Detect which cell encompasses the target text, then output its (x, y) center coordinate. 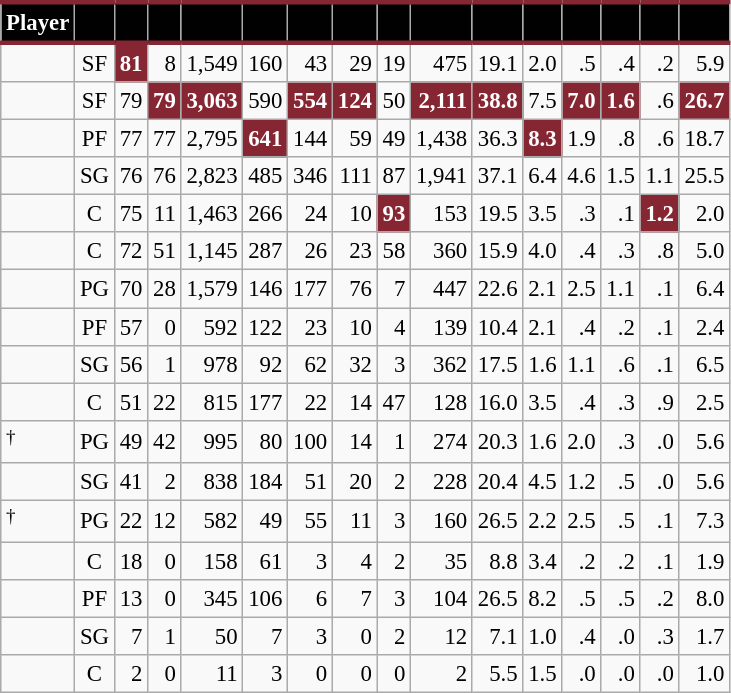
26 (310, 251)
1,941 (442, 176)
4.6 (582, 176)
266 (266, 214)
475 (442, 62)
641 (266, 139)
144 (310, 139)
362 (442, 364)
274 (442, 441)
22.6 (497, 289)
81 (130, 62)
1,145 (212, 251)
158 (212, 561)
28 (164, 289)
29 (354, 62)
554 (310, 101)
7.3 (704, 521)
146 (266, 289)
55 (310, 521)
346 (310, 176)
47 (394, 402)
18 (130, 561)
8.2 (542, 599)
590 (266, 101)
36.3 (497, 139)
92 (266, 364)
43 (310, 62)
17.5 (497, 364)
18.7 (704, 139)
75 (130, 214)
87 (394, 176)
3.4 (542, 561)
24 (310, 214)
25.5 (704, 176)
35 (442, 561)
37.1 (497, 176)
360 (442, 251)
8.3 (542, 139)
6.5 (704, 364)
58 (394, 251)
2.2 (542, 521)
57 (130, 327)
16.0 (497, 402)
38.8 (497, 101)
10.4 (497, 327)
1.7 (704, 637)
153 (442, 214)
1,579 (212, 289)
20 (354, 482)
124 (354, 101)
838 (212, 482)
42 (164, 441)
20.4 (497, 482)
13 (130, 599)
5.9 (704, 62)
3,063 (212, 101)
19 (394, 62)
72 (130, 251)
582 (212, 521)
106 (266, 599)
32 (354, 364)
100 (310, 441)
122 (266, 327)
26.7 (704, 101)
485 (266, 176)
104 (442, 599)
287 (266, 251)
592 (212, 327)
15.9 (497, 251)
978 (212, 364)
62 (310, 364)
128 (442, 402)
8.8 (497, 561)
4.5 (542, 482)
228 (442, 482)
4.0 (542, 251)
447 (442, 289)
2,111 (442, 101)
19.1 (497, 62)
5.0 (704, 251)
139 (442, 327)
7.0 (582, 101)
995 (212, 441)
1,463 (212, 214)
93 (394, 214)
1,549 (212, 62)
61 (266, 561)
80 (266, 441)
56 (130, 364)
345 (212, 599)
2.4 (704, 327)
111 (354, 176)
8.0 (704, 599)
70 (130, 289)
7.1 (497, 637)
7.5 (542, 101)
2,823 (212, 176)
1,438 (442, 139)
6 (310, 599)
Player (38, 22)
2,795 (212, 139)
8 (164, 62)
.9 (660, 402)
815 (212, 402)
41 (130, 482)
19.5 (497, 214)
184 (266, 482)
20.3 (497, 441)
59 (354, 139)
5.5 (497, 674)
